Return the (X, Y) coordinate for the center point of the cell that contains the specified text.  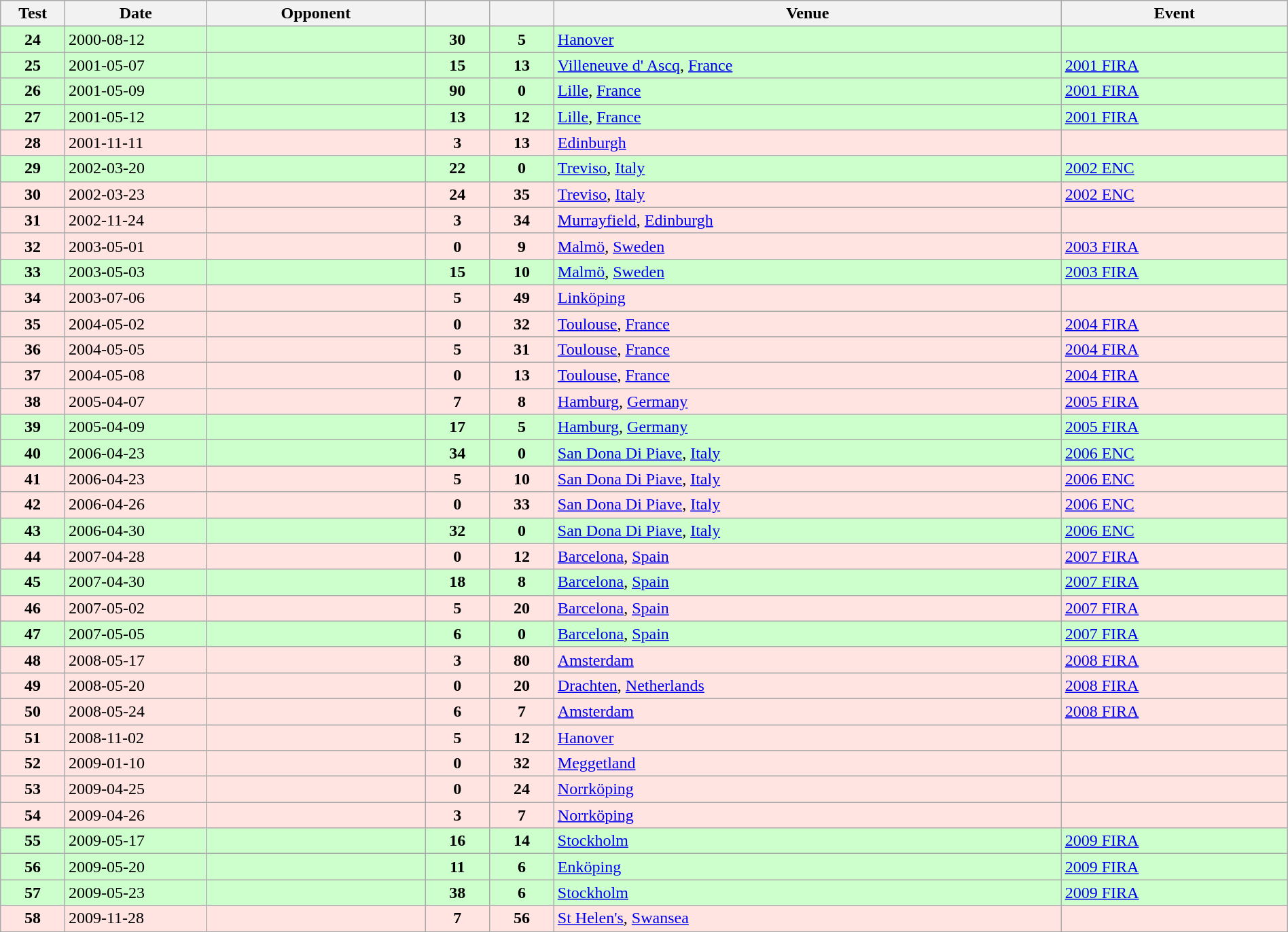
Date (135, 14)
2009-05-20 (135, 867)
2005-04-07 (135, 401)
2009-04-26 (135, 815)
2008-05-20 (135, 685)
51 (33, 737)
Test (33, 14)
25 (33, 65)
27 (33, 117)
2005-04-09 (135, 427)
2003-05-01 (135, 246)
47 (33, 634)
50 (33, 711)
2003-05-03 (135, 272)
Meggetland (807, 764)
2001-05-12 (135, 117)
29 (33, 168)
2009-05-23 (135, 893)
43 (33, 531)
28 (33, 143)
2001-05-09 (135, 91)
40 (33, 453)
2007-04-30 (135, 582)
42 (33, 505)
2001-11-11 (135, 143)
2002-03-20 (135, 168)
St Helen's, Swansea (807, 918)
58 (33, 918)
36 (33, 350)
Edinburgh (807, 143)
Drachten, Netherlands (807, 685)
2008-05-24 (135, 711)
Opponent (316, 14)
80 (522, 660)
Venue (807, 14)
2002-11-24 (135, 220)
18 (458, 582)
2004-05-02 (135, 324)
2006-04-26 (135, 505)
Linköping (807, 298)
2004-05-05 (135, 350)
90 (458, 91)
2009-01-10 (135, 764)
2006-04-30 (135, 531)
2004-05-08 (135, 376)
2007-04-28 (135, 556)
Event (1174, 14)
17 (458, 427)
2003-07-06 (135, 298)
45 (33, 582)
2009-11-28 (135, 918)
22 (458, 168)
44 (33, 556)
2002-03-23 (135, 194)
55 (33, 841)
Murrayfield, Edinburgh (807, 220)
57 (33, 893)
53 (33, 789)
2001-05-07 (135, 65)
2009-05-17 (135, 841)
2000-08-12 (135, 39)
14 (522, 841)
2008-11-02 (135, 737)
26 (33, 91)
11 (458, 867)
52 (33, 764)
9 (522, 246)
54 (33, 815)
16 (458, 841)
2009-04-25 (135, 789)
41 (33, 479)
46 (33, 608)
2007-05-02 (135, 608)
37 (33, 376)
Villeneuve d' Ascq, France (807, 65)
39 (33, 427)
2007-05-05 (135, 634)
2008-05-17 (135, 660)
48 (33, 660)
Enköping (807, 867)
